Detect which cell encompasses the target text, then output its (X, Y) center coordinate. 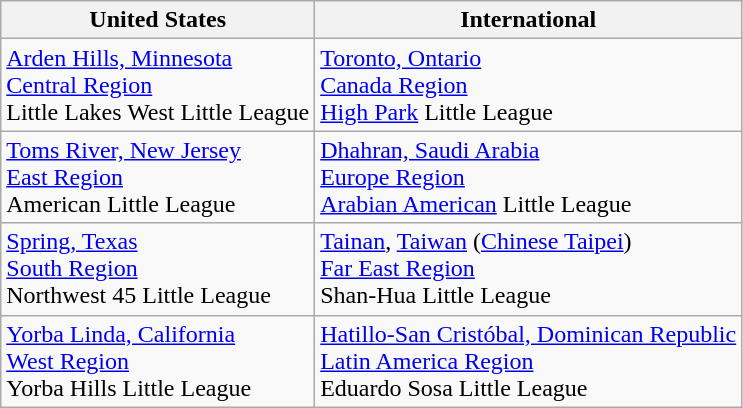
Toms River, New JerseyEast RegionAmerican Little League (158, 177)
International (528, 20)
Dhahran, Saudi ArabiaEurope RegionArabian American Little League (528, 177)
Tainan, Taiwan (Chinese Taipei)Far East RegionShan-Hua Little League (528, 269)
Hatillo-San Cristóbal, Dominican RepublicLatin America RegionEduardo Sosa Little League (528, 361)
Yorba Linda, CaliforniaWest RegionYorba Hills Little League (158, 361)
Arden Hills, MinnesotaCentral RegionLittle Lakes West Little League (158, 85)
United States (158, 20)
Toronto, Ontario Canada RegionHigh Park Little League (528, 85)
Spring, TexasSouth RegionNorthwest 45 Little League (158, 269)
